Find where the given text appears and provide that cell's center as (X, Y) coordinate. 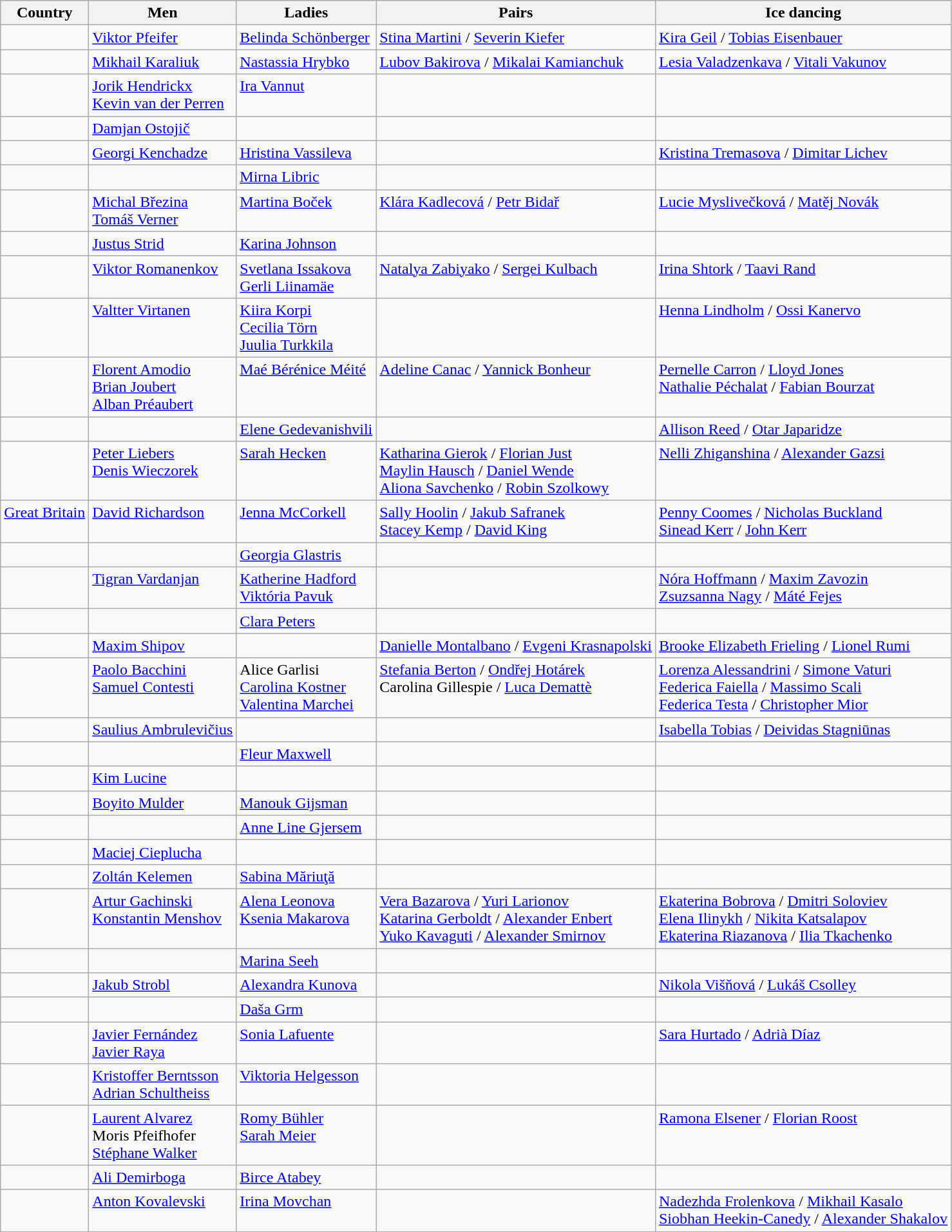
Penny Coomes / Nicholas Buckland Sinead Kerr / John Kerr (803, 522)
Allison Reed / Otar Japaridze (803, 428)
Irina Shtork / Taavi Rand (803, 277)
Ekaterina Bobrova / Dmitri Soloviev Elena Ilinykh / Nikita Katsalapov Ekaterina Riazanova / Ilia Tkachenko (803, 918)
Viktor Pfeifer (162, 37)
Brooke Elizabeth Frieling / Lionel Rumi (803, 646)
Stefania Berton / Ondřej Hotárek Carolina Gillespie / Luca Demattè (516, 688)
Ali Demirboga (162, 1177)
Saulius Ambrulevičius (162, 729)
Vera Bazarova / Yuri Larionov Katarina Gerboldt / Alexander Enbert Yuko Kavaguti / Alexander Smirnov (516, 918)
Lesia Valadzenkava / Vitali Vakunov (803, 62)
Anton Kovalevski (162, 1210)
Country (45, 13)
Sara Hurtado / Adrià Díaz (803, 1043)
Ladies (307, 13)
Pernelle Carron / Lloyd Jones Nathalie Péchalat / Fabian Bourzat (803, 387)
Karina Johnson (307, 244)
Sarah Hecken (307, 471)
Great Britain (45, 522)
Nóra Hoffmann / Maxim Zavozin Zsuzsanna Nagy / Máté Fejes (803, 588)
Men (162, 13)
Anne Line Gjersem (307, 827)
Peter Liebers Denis Wieczorek (162, 471)
David Richardson (162, 522)
Isabella Tobias / Deividas Stagniūnas (803, 729)
Sally Hoolin / Jakub Safranek Stacey Kemp / David King (516, 522)
Jenna McCorkell (307, 522)
Mirna Libric (307, 177)
Javier Fernández Javier Raya (162, 1043)
Lucie Myslivečková / Matěj Novák (803, 210)
Natalya Zabiyako / Sergei Kulbach (516, 277)
Martina Boček (307, 210)
Kim Lucine (162, 778)
Klára Kadlecová / Petr Bidař (516, 210)
Mikhail Karaliuk (162, 62)
Irina Movchan (307, 1210)
Svetlana Issakova Gerli Liinamäe (307, 277)
Viktoria Helgesson (307, 1085)
Jorik Hendrickx Kevin van der Perren (162, 95)
Justus Strid (162, 244)
Laurent Alvarez Moris Pfeifhofer Stéphane Walker (162, 1135)
Maé Bérénice Méité (307, 387)
Georgia Glastris (307, 555)
Alexandra Kunova (307, 985)
Maciej Cieplucha (162, 852)
Katharina Gierok / Florian Just Maylin Hausch / Daniel Wende Aliona Savchenko / Robin Szolkowy (516, 471)
Tigran Vardanjan (162, 588)
Belinda Schönberger (307, 37)
Kristoffer Berntsson Adrian Schultheiss (162, 1085)
Elene Gedevanishvili (307, 428)
Nikola Višňová / Lukáš Csolley (803, 985)
Kira Geil / Tobias Eisenbauer (803, 37)
Pairs (516, 13)
Ramona Elsener / Florian Roost (803, 1135)
Zoltán Kelemen (162, 876)
Lubov Bakirova / Mikalai Kamianchuk (516, 62)
Daša Grm (307, 1010)
Clara Peters (307, 621)
Michal Březina Tomáš Verner (162, 210)
Hristina Vassileva (307, 153)
Sonia Lafuente (307, 1043)
Georgi Kenchadze (162, 153)
Boyito Mulder (162, 803)
Nadezhda Frolenkova / Mikhail Kasalo Siobhan Heekin-Canedy / Alexander Shakalov (803, 1210)
Kristina Tremasova / Dimitar Lichev (803, 153)
Nastassia Hrybko (307, 62)
Nelli Zhiganshina / Alexander Gazsi (803, 471)
Paolo Bacchini Samuel Contesti (162, 688)
Lorenza Alessandrini / Simone Vaturi Federica Faiella / Massimo Scali Federica Testa / Christopher Mior (803, 688)
Valtter Virtanen (162, 327)
Fleur Maxwell (307, 754)
Ira Vannut (307, 95)
Jakub Strobl (162, 985)
Birce Atabey (307, 1177)
Stina Martini / Severin Kiefer (516, 37)
Artur Gachinski Konstantin Menshov (162, 918)
Ice dancing (803, 13)
Marina Seeh (307, 961)
Adeline Canac / Yannick Bonheur (516, 387)
Alena Leonova Ksenia Makarova (307, 918)
Henna Lindholm / Ossi Kanervo (803, 327)
Sabina Măriuţă (307, 876)
Romy Bühler Sarah Meier (307, 1135)
Kiira Korpi Cecilia Törn Juulia Turkkila (307, 327)
Damjan Ostojič (162, 128)
Florent Amodio Brian Joubert Alban Préaubert (162, 387)
Danielle Montalbano / Evgeni Krasnapolski (516, 646)
Viktor Romanenkov (162, 277)
Maxim Shipov (162, 646)
Manouk Gijsman (307, 803)
Katherine Hadford Viktória Pavuk (307, 588)
Alice Garlisi Carolina Kostner Valentina Marchei (307, 688)
